Extract the (X, Y) coordinate from the center of the cell holding the provided text.  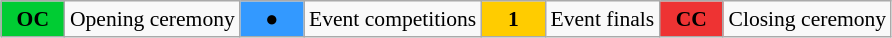
1 (513, 19)
OC (33, 19)
Opening ceremony (152, 19)
Event competitions (392, 19)
Event finals (602, 19)
Closing ceremony (807, 19)
CC (691, 19)
● (272, 19)
